Scan for the cell matching the given text and deliver its (x, y) coordinate at center. 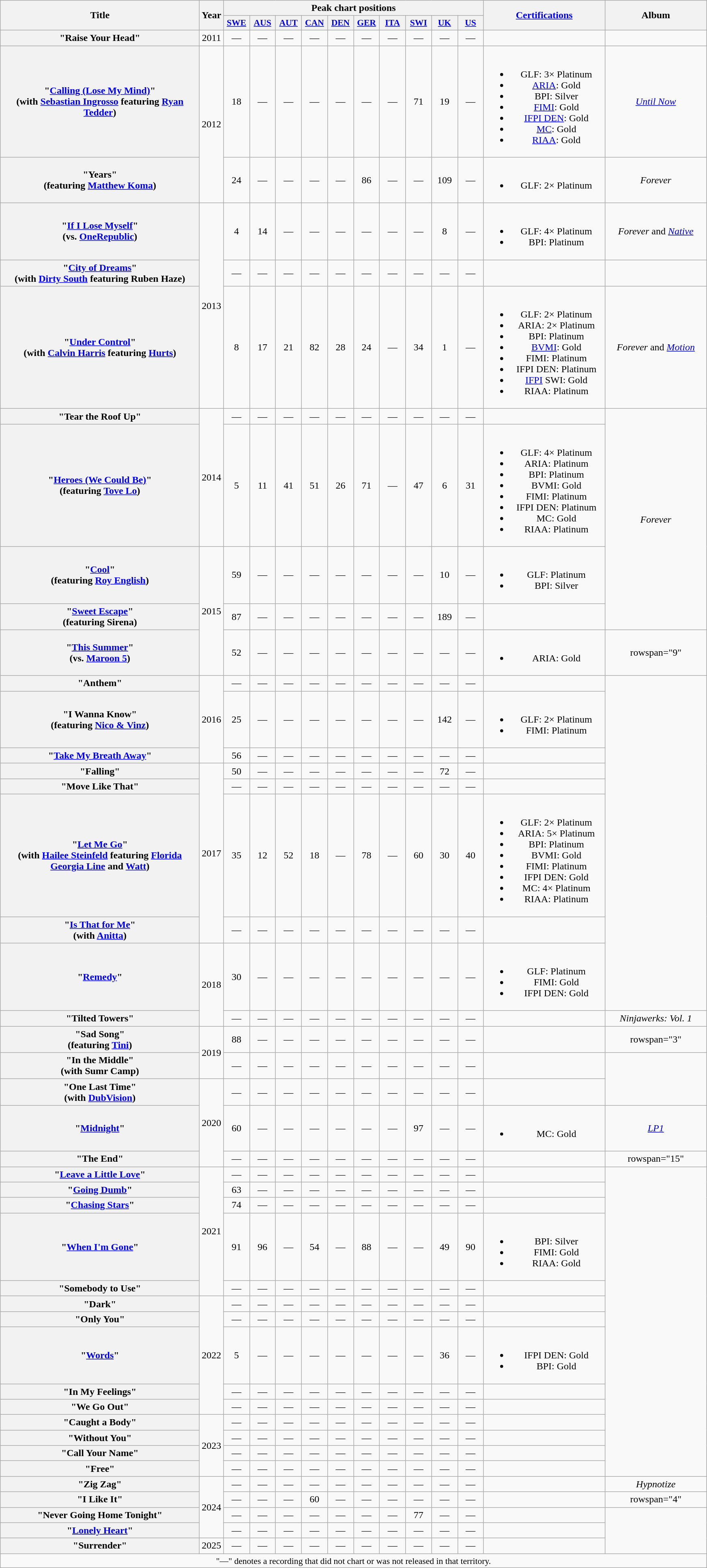
AUS (262, 23)
DEN (340, 23)
GER (367, 23)
51 (314, 485)
"When I'm Gone" (100, 1246)
87 (236, 616)
"Never Going Home Tonight" (100, 1515)
Peak chart positions (354, 8)
86 (367, 180)
UK (445, 23)
1 (445, 347)
54 (314, 1246)
Until Now (655, 101)
"—" denotes a recording that did not chart or was not released in that territory. (354, 1561)
74 (236, 1205)
LP1 (655, 1128)
SWE (236, 23)
GLF: 2× PlatinumARIA: 2× PlatinumBPI: PlatinumBVMI: GoldFIMI: PlatinumIFPI DEN: PlatinumIFPI SWI: GoldRIAA: Platinum (544, 347)
GLF: 2× Platinum (544, 180)
35 (236, 855)
2016 (212, 719)
2011 (212, 38)
25 (236, 719)
"Under Control" (with Calvin Harris featuring Hurts) (100, 347)
91 (236, 1246)
GLF: 4× PlatinumBPI: Platinum (544, 232)
"This Summer" (vs. Maroon 5) (100, 653)
"Sweet Escape" (featuring Sirena) (100, 616)
78 (367, 855)
"Going Dumb" (100, 1190)
"Words" (100, 1355)
ARIA: Gold (544, 653)
40 (471, 855)
"Remedy" (100, 977)
"One Last Time" (with DubVision) (100, 1092)
77 (419, 1515)
Album (655, 15)
"I Like It" (100, 1499)
2022 (212, 1355)
56 (236, 755)
34 (419, 347)
12 (262, 855)
US (471, 23)
GLF: 2× PlatinumARIA: 5× PlatinumBPI: PlatinumBVMI: GoldFIMI: PlatinumIFPI DEN: GoldMC: 4× PlatinumRIAA: Platinum (544, 855)
"Let Me Go"(with Hailee Steinfeld featuring Florida Georgia Line and Watt) (100, 855)
rowspan="3" (655, 1040)
4 (236, 232)
SWI (419, 23)
"Sad Song"(featuring Tini) (100, 1040)
"Surrender" (100, 1546)
17 (262, 347)
rowspan="9" (655, 653)
"Leave a Little Love" (100, 1174)
2021 (212, 1231)
19 (445, 101)
MC: Gold (544, 1128)
"I Wanna Know" (featuring Nico & Vinz) (100, 719)
"Somebody to Use" (100, 1288)
10 (445, 575)
109 (445, 180)
"Zig Zag" (100, 1484)
"Anthem" (100, 683)
"If I Lose Myself" (vs. OneRepublic) (100, 232)
47 (419, 485)
2017 (212, 853)
GLF: PlatinumFIMI: GoldIFPI DEN: Gold (544, 977)
"Caught a Body" (100, 1422)
2019 (212, 1053)
31 (471, 485)
"Take My Breath Away" (100, 755)
28 (340, 347)
"Dark" (100, 1304)
59 (236, 575)
GLF: 3× PlatinumARIA: GoldBPI: SilverFIMI: GoldIFPI DEN: GoldMC: GoldRIAA: Gold (544, 101)
"Tilted Towers" (100, 1019)
6 (445, 485)
"Calling (Lose My Mind)" (with Sebastian Ingrosso featuring Ryan Tedder) (100, 101)
CAN (314, 23)
2014 (212, 478)
2020 (212, 1123)
Title (100, 15)
142 (445, 719)
"Raise Your Head" (100, 38)
"In the Middle"(with Sumr Camp) (100, 1066)
Forever and Native (655, 232)
rowspan="15" (655, 1159)
"Midnight" (100, 1128)
"City of Dreams" (with Dirty South featuring Ruben Haze) (100, 273)
"Tear the Roof Up" (100, 416)
GLF: 2× PlatinumFIMI: Platinum (544, 719)
2013 (212, 306)
"Lonely Heart" (100, 1530)
90 (471, 1246)
26 (340, 485)
GLF: PlatinumBPI: Silver (544, 575)
50 (236, 771)
Year (212, 15)
97 (419, 1128)
21 (288, 347)
41 (288, 485)
BPI: SilverFIMI: GoldRIAA: Gold (544, 1246)
"Call Your Name" (100, 1453)
49 (445, 1246)
"Is That for Me"(with Anitta) (100, 929)
Forever and Motion (655, 347)
"In My Feelings" (100, 1391)
36 (445, 1355)
"Only You" (100, 1319)
189 (445, 616)
2018 (212, 985)
96 (262, 1246)
72 (445, 771)
"Cool" (featuring Roy English) (100, 575)
"The End" (100, 1159)
"We Go Out" (100, 1407)
2023 (212, 1446)
"Without You" (100, 1438)
Ninjawerks: Vol. 1 (655, 1019)
2012 (212, 124)
Certifications (544, 15)
11 (262, 485)
2025 (212, 1546)
Hypnotize (655, 1484)
2024 (212, 1507)
"Chasing Stars" (100, 1205)
rowspan="4" (655, 1499)
AUT (288, 23)
"Move Like That" (100, 786)
GLF: 4× PlatinumARIA: PlatinumBPI: PlatinumBVMI: GoldFIMI: PlatinumIFPI DEN: PlatinumMC: GoldRIAA: Platinum (544, 485)
82 (314, 347)
"Heroes (We Could Be)" (featuring Tove Lo) (100, 485)
2015 (212, 611)
"Free" (100, 1469)
IFPI DEN: GoldBPI: Gold (544, 1355)
14 (262, 232)
"Falling" (100, 771)
"Years" (featuring Matthew Koma) (100, 180)
ITA (393, 23)
63 (236, 1190)
